Identify which cell holds the provided text, then report its (X, Y) central coordinate. 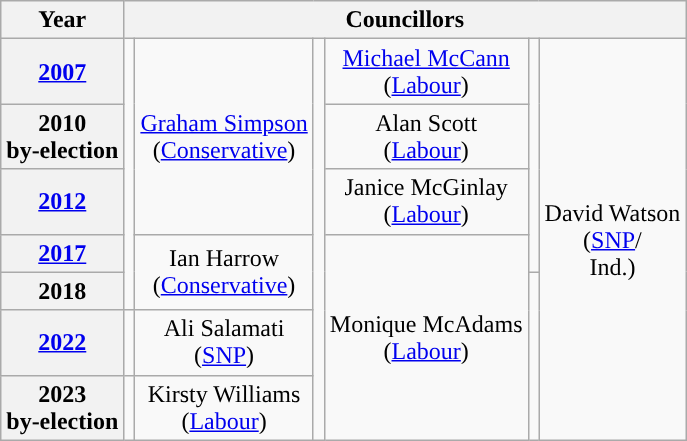
Monique McAdams(Labour) (426, 337)
Graham Simpson(Conservative) (224, 136)
Janice McGinlay(Labour) (426, 202)
Michael McCann (Labour) (426, 72)
2010by-election (62, 136)
Ali Salamati(SNP) (224, 342)
Councillors (405, 20)
Alan Scott(Labour) (426, 136)
2012 (62, 202)
2022 (62, 342)
2018 (62, 291)
Ian Harrow(Conservative) (224, 272)
2023by-election (62, 408)
Kirsty Williams(Labour) (224, 408)
Year (62, 20)
David Watson(SNP/Ind.) (612, 240)
2017 (62, 253)
2007 (62, 72)
